Extract the (X, Y) coordinate from the center of the cell holding the provided text.  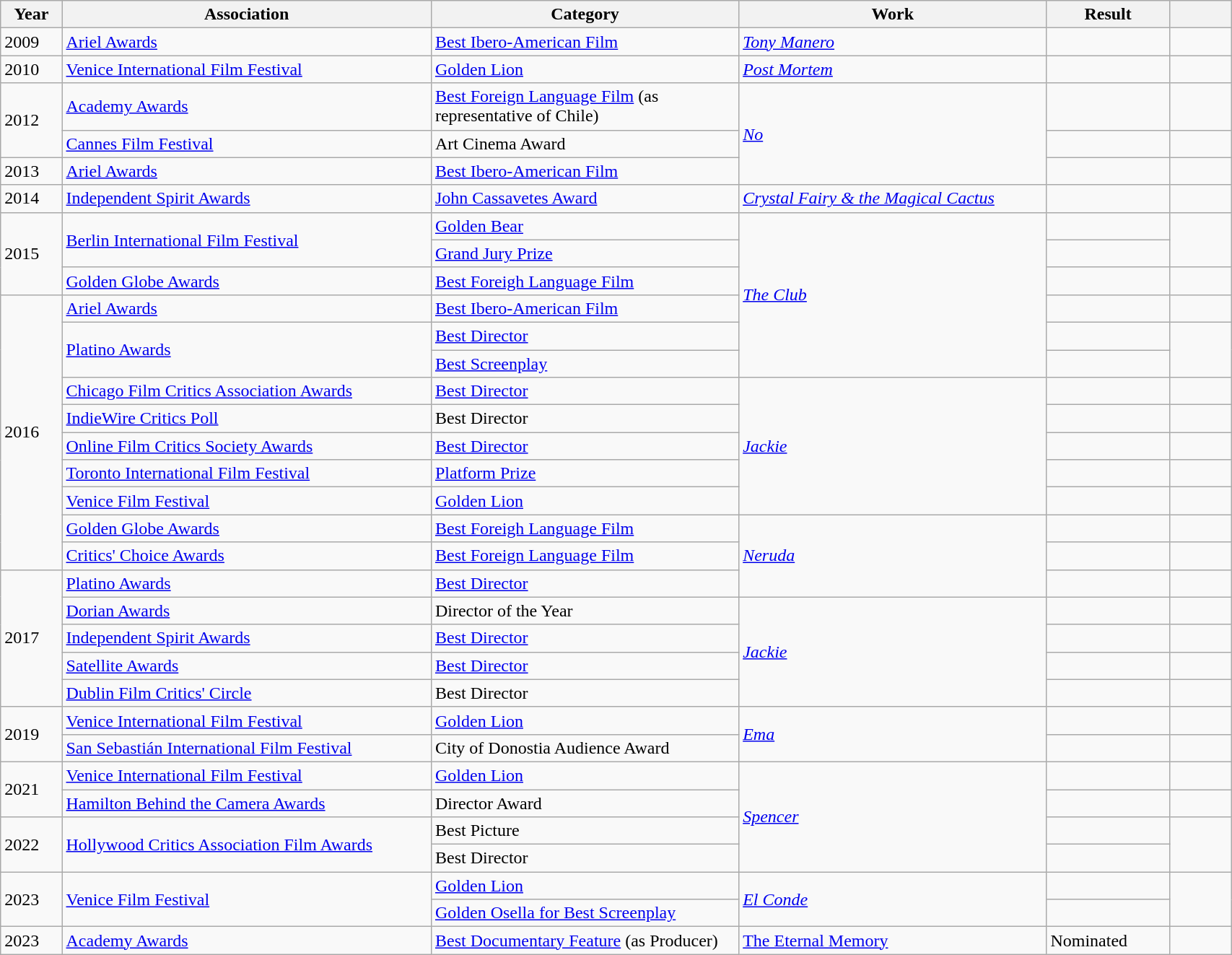
Dublin Film Critics' Circle (247, 693)
Hollywood Critics Association Film Awards (247, 845)
The Eternal Memory (893, 941)
Work (893, 14)
Best Screenplay (585, 363)
Berlin International Film Festival (247, 240)
Hamilton Behind the Camera Awards (247, 803)
Director of the Year (585, 611)
Post Mortem (893, 69)
Association (247, 14)
Result (1108, 14)
Best Foreign Language Film (as representative of Chile) (585, 107)
John Cassavetes Award (585, 199)
2016 (32, 432)
Year (32, 14)
2014 (32, 199)
2022 (32, 845)
Category (585, 14)
2012 (32, 120)
2010 (32, 69)
Online Film Critics Society Awards (247, 446)
El Conde (893, 899)
Tony Manero (893, 42)
Grand Jury Prize (585, 253)
2021 (32, 789)
IndieWire Critics Poll (247, 419)
Spencer (893, 816)
2009 (32, 42)
Crystal Fairy & the Magical Cactus (893, 199)
Director Award (585, 803)
Golden Osella for Best Screenplay (585, 913)
Art Cinema Award (585, 144)
2019 (32, 734)
Satellite Awards (247, 666)
Dorian Awards (247, 611)
2013 (32, 171)
Toronto International Film Festival (247, 474)
Chicago Film Critics Association Awards (247, 391)
Best Foreign Language Film (585, 556)
The Club (893, 295)
2015 (32, 253)
Best Picture (585, 831)
Cannes Film Festival (247, 144)
Platform Prize (585, 474)
Golden Bear (585, 226)
Nominated (1108, 941)
City of Donostia Audience Award (585, 748)
San Sebastián International Film Festival (247, 748)
Best Documentary Feature (as Producer) (585, 941)
No (893, 134)
Critics' Choice Awards (247, 556)
Neruda (893, 556)
Ema (893, 734)
2017 (32, 638)
